Search for the cell housing the specified text and yield its [x, y] center coordinate. 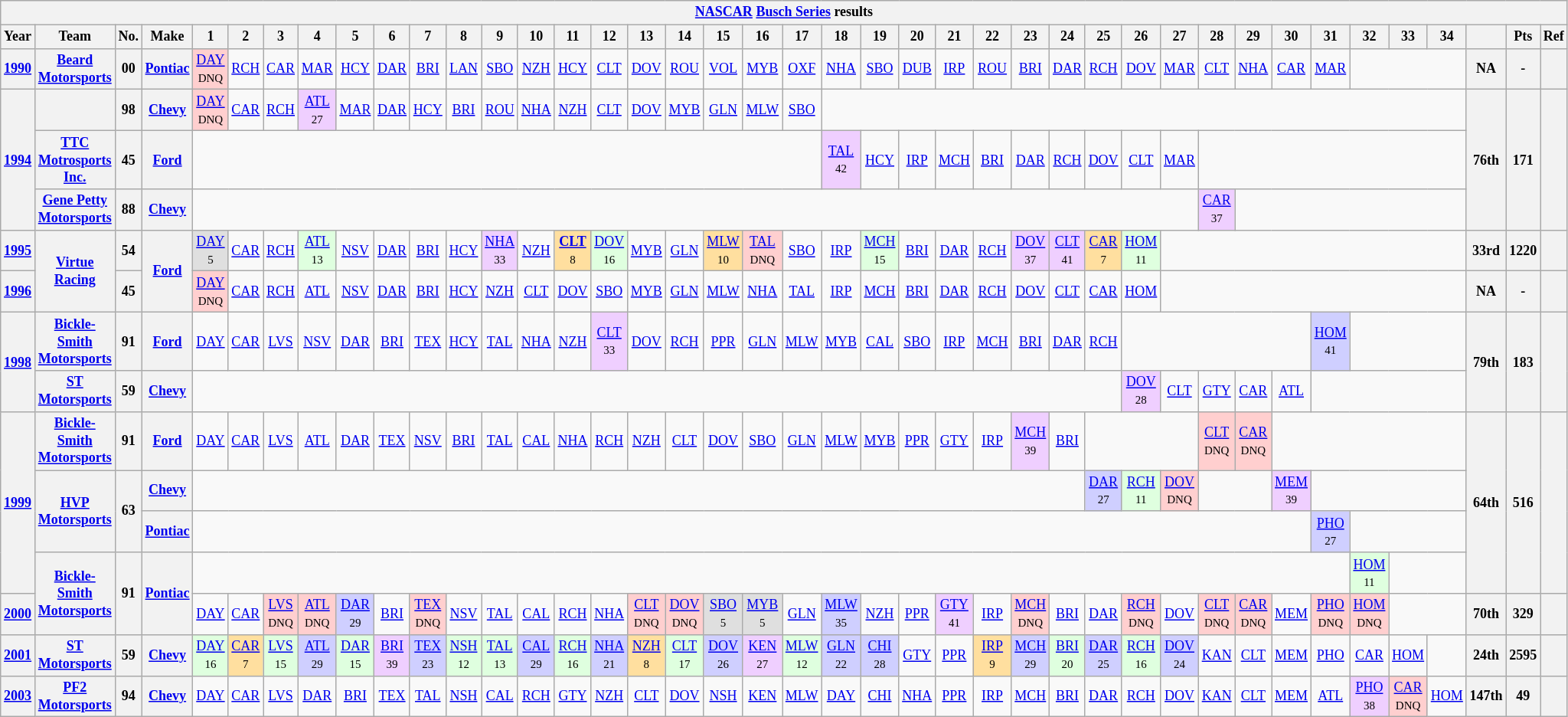
30 [1292, 37]
CLT33 [609, 342]
CLT41 [1067, 250]
GLN22 [841, 655]
MCH15 [880, 250]
24 [1067, 37]
TEX23 [427, 655]
BRI20 [1067, 655]
00 [129, 69]
CHI [880, 696]
2 [246, 37]
1 [211, 37]
49 [1524, 696]
54 [129, 250]
MEM39 [1292, 491]
2003 [18, 696]
DAR25 [1103, 655]
9 [500, 37]
NSH12 [464, 655]
DAY5 [211, 250]
TAL13 [500, 655]
5 [355, 37]
LAN [464, 69]
1995 [18, 250]
31 [1331, 37]
MYB5 [763, 614]
32 [1369, 37]
OXF [802, 69]
147th [1486, 696]
8 [464, 37]
DAR29 [355, 614]
28 [1217, 37]
24th [1486, 655]
20 [917, 37]
MLW10 [723, 250]
17 [802, 37]
IRP9 [992, 655]
DOV37 [1031, 250]
Virtue Racing [75, 271]
33rd [1486, 250]
10 [536, 37]
GTY41 [955, 614]
DOV26 [723, 655]
Gene Petty Motorsports [75, 210]
PHO38 [1369, 696]
2001 [18, 655]
171 [1524, 160]
RCH11 [1141, 491]
Team [75, 37]
ATLDNQ [317, 614]
70th [1486, 614]
DOV16 [609, 250]
SBO5 [723, 614]
HVP Motorsports [75, 512]
DOV24 [1180, 655]
CAR37 [1217, 210]
76th [1486, 160]
Pts [1524, 37]
MCHDNQ [1031, 614]
BRI39 [392, 655]
VOL [723, 69]
29 [1253, 37]
12 [609, 37]
DOV28 [1141, 391]
63 [129, 512]
ATL13 [317, 250]
RCHDNQ [1141, 614]
HOM41 [1331, 342]
1990 [18, 69]
MLW12 [802, 655]
DAR15 [355, 655]
27 [1180, 37]
NHA21 [609, 655]
1994 [18, 160]
CHI28 [880, 655]
PF2 Motorsports [75, 696]
7 [427, 37]
79th [1486, 362]
LVSDNQ [281, 614]
CLT17 [684, 655]
34 [1447, 37]
25 [1103, 37]
183 [1524, 362]
33 [1409, 37]
CLT8 [573, 250]
NZH8 [646, 655]
KEN27 [763, 655]
TAL42 [841, 159]
15 [723, 37]
DAY16 [211, 655]
516 [1524, 503]
18 [841, 37]
329 [1524, 614]
1996 [18, 292]
3 [281, 37]
NASCAR Busch Series results [784, 12]
26 [1141, 37]
4 [317, 37]
1999 [18, 503]
Make [167, 37]
LVS15 [281, 655]
TALDNQ [763, 250]
19 [880, 37]
94 [129, 696]
1220 [1524, 250]
6 [392, 37]
23 [1031, 37]
PHO27 [1331, 532]
NHA33 [500, 250]
2000 [18, 614]
98 [129, 110]
HOMDNQ [1369, 614]
MLW35 [841, 614]
MCH39 [1031, 440]
Beard Motorsports [75, 69]
DAR27 [1103, 491]
88 [129, 210]
DUB [917, 69]
2595 [1524, 655]
Ref [1554, 37]
MCH29 [1031, 655]
14 [684, 37]
TTC Motrosports Inc. [75, 159]
ATL29 [317, 655]
PHODNQ [1331, 614]
TEXDNQ [427, 614]
ATL27 [317, 110]
KEN [763, 696]
22 [992, 37]
PHO [1331, 655]
64th [1486, 503]
1998 [18, 362]
21 [955, 37]
16 [763, 37]
No. [129, 37]
11 [573, 37]
Year [18, 37]
CAL29 [536, 655]
13 [646, 37]
